Capture the cell that displays the provided text and extract its (X, Y) central coordinate. 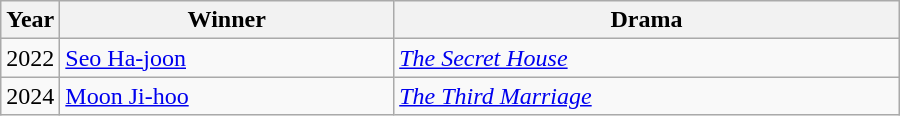
Drama (647, 20)
Year (30, 20)
The Third Marriage (647, 96)
Seo Ha-joon (227, 58)
The Secret House (647, 58)
2024 (30, 96)
Moon Ji-hoo (227, 96)
2022 (30, 58)
Winner (227, 20)
